Return the [x, y] coordinate for the center point of the cell that contains the specified text.  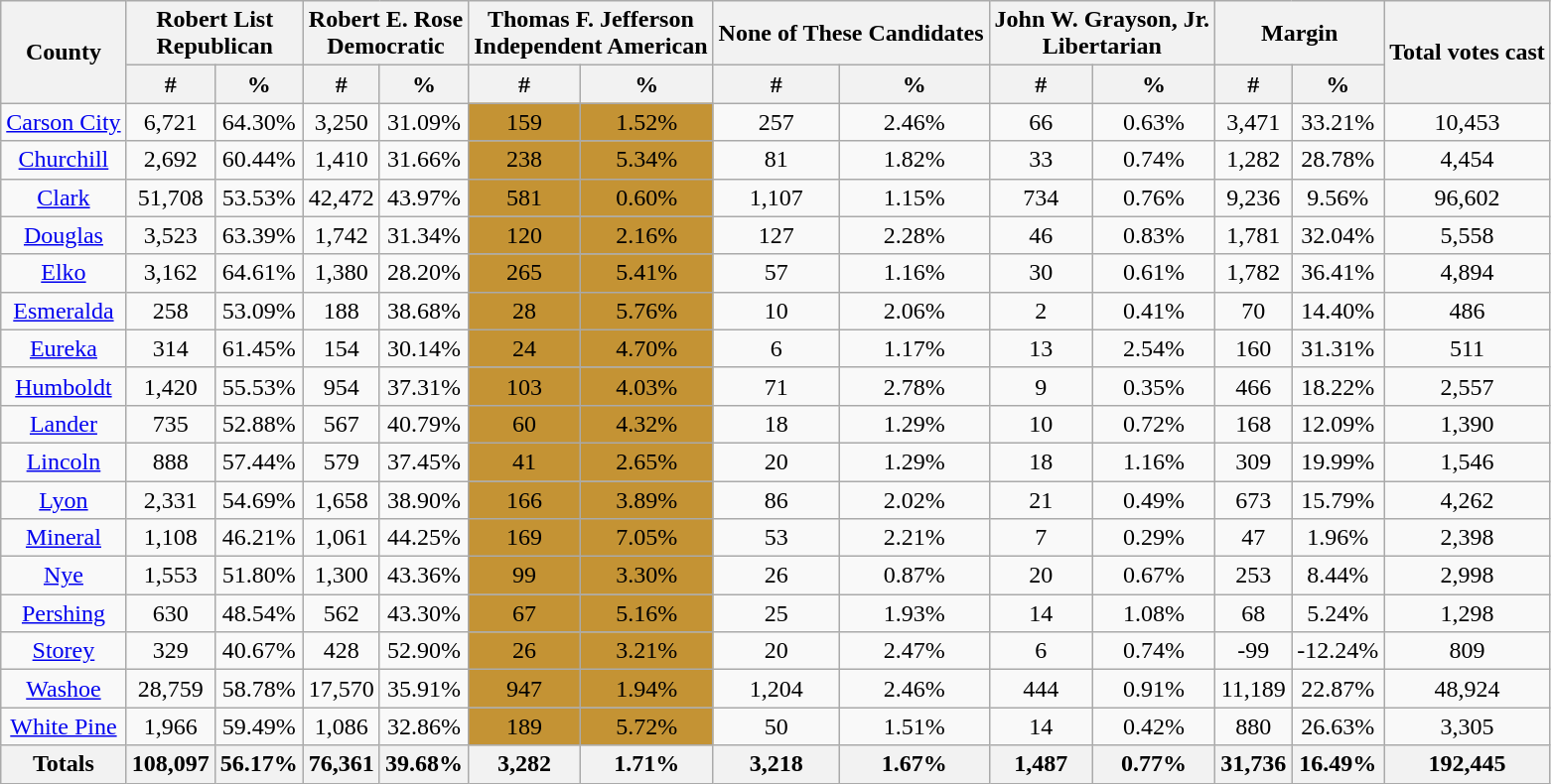
2 [1041, 311]
58.78% [258, 689]
1,742 [342, 235]
11,189 [1253, 689]
44.25% [423, 538]
466 [1253, 386]
169 [524, 538]
Elko [64, 273]
56.17% [258, 764]
57 [776, 273]
5.34% [646, 160]
31,736 [1253, 764]
41 [524, 461]
55.53% [258, 386]
1,410 [342, 160]
2.28% [914, 235]
18.22% [1339, 386]
2.21% [914, 538]
5.16% [646, 613]
31.34% [423, 235]
86 [776, 499]
53.09% [258, 311]
0.77% [1154, 764]
3,471 [1253, 122]
19.99% [1339, 461]
Lander [64, 424]
0.42% [1154, 726]
6,721 [171, 122]
21 [1041, 499]
2.02% [914, 499]
1.51% [914, 726]
Pershing [64, 613]
28,759 [171, 689]
2.54% [1154, 348]
1.52% [646, 122]
258 [171, 311]
0.76% [1154, 197]
22.87% [1339, 689]
4.70% [646, 348]
2,692 [171, 160]
16.49% [1339, 764]
52.90% [423, 651]
40.79% [423, 424]
2.65% [646, 461]
1,966 [171, 726]
9,236 [1253, 197]
1.96% [1339, 538]
0.63% [1154, 122]
33 [1041, 160]
3.21% [646, 651]
5.76% [646, 311]
0.61% [1154, 273]
5.24% [1339, 613]
3,162 [171, 273]
1,300 [342, 576]
127 [776, 235]
7.05% [646, 538]
3.89% [646, 499]
Lyon [64, 499]
48.54% [258, 613]
2.06% [914, 311]
Robert ListRepublican [214, 34]
Storey [64, 651]
Total votes cast [1468, 52]
1,782 [1253, 273]
329 [171, 651]
None of These Candidates [851, 34]
52.88% [258, 424]
3,218 [776, 764]
3.30% [646, 576]
511 [1468, 348]
42,472 [342, 197]
63.39% [258, 235]
1.82% [914, 160]
428 [342, 651]
2.78% [914, 386]
99 [524, 576]
John W. Grayson, Jr.Libertarian [1102, 34]
160 [1253, 348]
4,894 [1468, 273]
70 [1253, 311]
9 [1041, 386]
50 [776, 726]
154 [342, 348]
Douglas [64, 235]
68 [1253, 613]
3,305 [1468, 726]
1,298 [1468, 613]
10,453 [1468, 122]
37.31% [423, 386]
White Pine [64, 726]
1,204 [776, 689]
-12.24% [1339, 651]
47 [1253, 538]
Clark [64, 197]
26.63% [1339, 726]
1,553 [171, 576]
3,523 [171, 235]
0.87% [914, 576]
108,097 [171, 764]
24 [524, 348]
1,546 [1468, 461]
2.47% [914, 651]
33.21% [1339, 122]
189 [524, 726]
14.40% [1339, 311]
1.17% [914, 348]
54.69% [258, 499]
28.20% [423, 273]
579 [342, 461]
Thomas F. JeffersonIndependent American [591, 34]
Eureka [64, 348]
43.30% [423, 613]
15.79% [1339, 499]
53.53% [258, 197]
0.35% [1154, 386]
4,262 [1468, 499]
1,420 [171, 386]
35.91% [423, 689]
4.32% [646, 424]
53 [776, 538]
37.45% [423, 461]
60 [524, 424]
Nye [64, 576]
444 [1041, 689]
238 [524, 160]
51.80% [258, 576]
40.67% [258, 651]
57.44% [258, 461]
314 [171, 348]
5.72% [646, 726]
61.45% [258, 348]
43.97% [423, 197]
1,658 [342, 499]
0.83% [1154, 235]
1,086 [342, 726]
562 [342, 613]
Lincoln [64, 461]
265 [524, 273]
0.67% [1154, 576]
60.44% [258, 160]
1.71% [646, 764]
5.41% [646, 273]
257 [776, 122]
0.41% [1154, 311]
1.15% [914, 197]
Esmeralda [64, 311]
46 [1041, 235]
159 [524, 122]
103 [524, 386]
947 [524, 689]
1,781 [1253, 235]
2,998 [1468, 576]
1.93% [914, 613]
28.78% [1339, 160]
188 [342, 311]
30.14% [423, 348]
2,331 [171, 499]
43.36% [423, 576]
8.44% [1339, 576]
25 [776, 613]
17,570 [342, 689]
30 [1041, 273]
48,924 [1468, 689]
Mineral [64, 538]
81 [776, 160]
1,487 [1041, 764]
888 [171, 461]
64.30% [258, 122]
0.60% [646, 197]
59.49% [258, 726]
3,250 [342, 122]
38.90% [423, 499]
31.09% [423, 122]
51,708 [171, 197]
Totals [64, 764]
Churchill [64, 160]
71 [776, 386]
630 [171, 613]
66 [1041, 122]
1.94% [646, 689]
Robert E. RoseDemocratic [385, 34]
2.16% [646, 235]
76,361 [342, 764]
32.86% [423, 726]
168 [1253, 424]
32.04% [1339, 235]
581 [524, 197]
1.08% [1154, 613]
28 [524, 311]
-99 [1253, 651]
Washoe [64, 689]
31.66% [423, 160]
3,282 [524, 764]
486 [1468, 311]
4.03% [646, 386]
0.91% [1154, 689]
67 [524, 613]
96,602 [1468, 197]
809 [1468, 651]
734 [1041, 197]
4,454 [1468, 160]
954 [342, 386]
County [64, 52]
166 [524, 499]
1,108 [171, 538]
1.67% [914, 764]
7 [1041, 538]
673 [1253, 499]
1,380 [342, 273]
13 [1041, 348]
39.68% [423, 764]
31.31% [1339, 348]
2,398 [1468, 538]
0.29% [1154, 538]
12.09% [1339, 424]
120 [524, 235]
0.49% [1154, 499]
192,445 [1468, 764]
567 [342, 424]
309 [1253, 461]
880 [1253, 726]
5,558 [1468, 235]
2,557 [1468, 386]
Margin [1300, 34]
1,061 [342, 538]
253 [1253, 576]
9.56% [1339, 197]
Humboldt [64, 386]
1,107 [776, 197]
36.41% [1339, 273]
38.68% [423, 311]
1,282 [1253, 160]
Carson City [64, 122]
735 [171, 424]
64.61% [258, 273]
46.21% [258, 538]
1,390 [1468, 424]
0.72% [1154, 424]
